Provide the (x, y) coordinate of the cell's center where the given text is located.  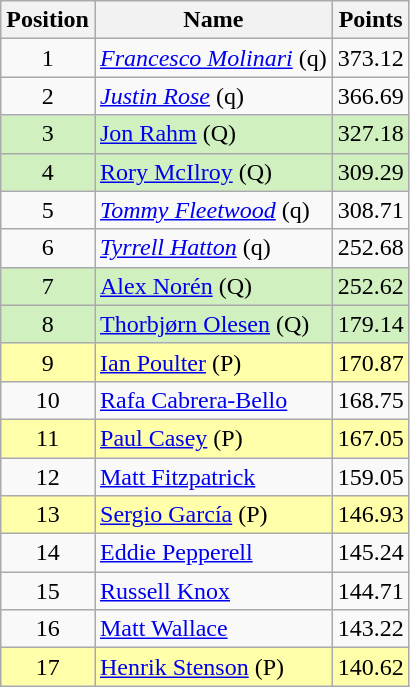
5 (48, 210)
Position (48, 20)
143.22 (370, 629)
252.68 (370, 248)
Justin Rose (q) (213, 96)
Rory McIlroy (Q) (213, 172)
Points (370, 20)
159.05 (370, 477)
366.69 (370, 96)
Francesco Molinari (q) (213, 58)
17 (48, 667)
10 (48, 400)
Henrik Stenson (P) (213, 667)
13 (48, 515)
Ian Poulter (P) (213, 362)
327.18 (370, 134)
Matt Wallace (213, 629)
4 (48, 172)
1 (48, 58)
Eddie Pepperell (213, 553)
Paul Casey (P) (213, 438)
Tyrrell Hatton (q) (213, 248)
308.71 (370, 210)
252.62 (370, 286)
2 (48, 96)
Alex Norén (Q) (213, 286)
Jon Rahm (Q) (213, 134)
Name (213, 20)
7 (48, 286)
Tommy Fleetwood (q) (213, 210)
Matt Fitzpatrick (213, 477)
12 (48, 477)
6 (48, 248)
179.14 (370, 324)
11 (48, 438)
373.12 (370, 58)
Sergio García (P) (213, 515)
16 (48, 629)
170.87 (370, 362)
8 (48, 324)
309.29 (370, 172)
15 (48, 591)
9 (48, 362)
168.75 (370, 400)
167.05 (370, 438)
146.93 (370, 515)
Thorbjørn Olesen (Q) (213, 324)
14 (48, 553)
Russell Knox (213, 591)
140.62 (370, 667)
144.71 (370, 591)
Rafa Cabrera-Bello (213, 400)
3 (48, 134)
145.24 (370, 553)
